Extract the [X, Y] coordinate from the center of the cell holding the provided text.  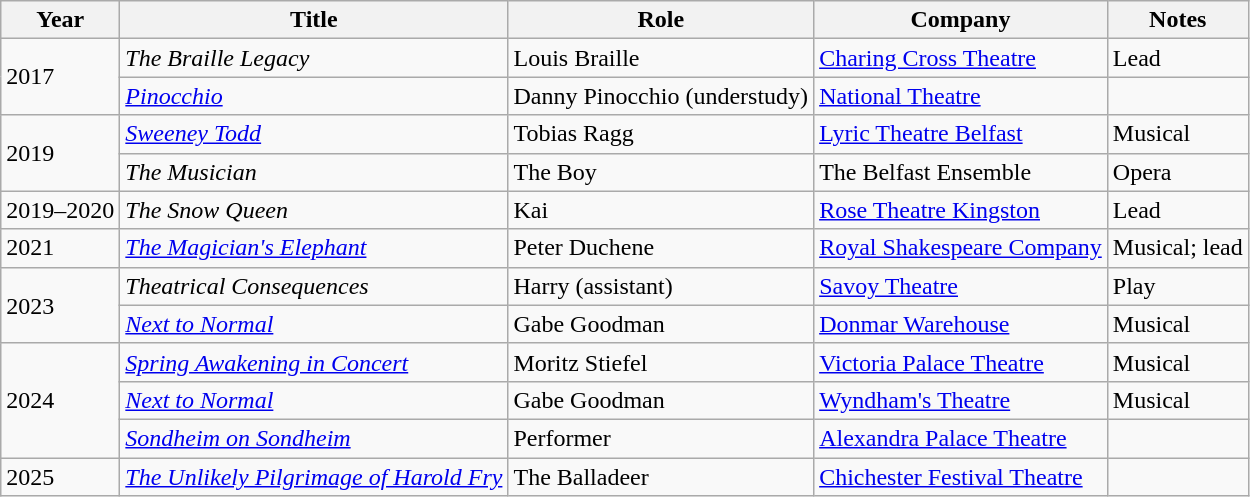
Kai [661, 210]
2021 [60, 248]
Danny Pinocchio (understudy) [661, 96]
Spring Awakening in Concert [314, 362]
Performer [661, 438]
Savoy Theatre [961, 286]
2025 [60, 477]
The Unlikely Pilgrimage of Harold Fry [314, 477]
Louis Braille [661, 58]
Wyndham's Theatre [961, 400]
The Braille Legacy [314, 58]
Year [60, 20]
Moritz Stiefel [661, 362]
Chichester Festival Theatre [961, 477]
Title [314, 20]
Victoria Palace Theatre [961, 362]
Tobias Ragg [661, 134]
Sondheim on Sondheim [314, 438]
2017 [60, 77]
Lyric Theatre Belfast [961, 134]
Alexandra Palace Theatre [961, 438]
2023 [60, 305]
The Belfast Ensemble [961, 172]
Pinocchio [314, 96]
Harry (assistant) [661, 286]
Charing Cross Theatre [961, 58]
National Theatre [961, 96]
Rose Theatre Kingston [961, 210]
Role [661, 20]
Royal Shakespeare Company [961, 248]
2019–2020 [60, 210]
The Musician [314, 172]
Theatrical Consequences [314, 286]
The Magician's Elephant [314, 248]
The Boy [661, 172]
Donmar Warehouse [961, 324]
Peter Duchene [661, 248]
Opera [1178, 172]
Sweeney Todd [314, 134]
The Balladeer [661, 477]
Notes [1178, 20]
2019 [60, 153]
Musical; lead [1178, 248]
2024 [60, 400]
Play [1178, 286]
Company [961, 20]
The Snow Queen [314, 210]
